Return (X, Y) of the center of cell containing provided text 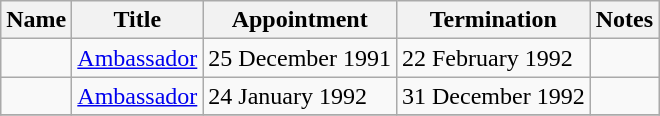
Appointment (300, 20)
Title (138, 20)
25 December 1991 (300, 58)
Termination (493, 20)
22 February 1992 (493, 58)
Name (36, 20)
24 January 1992 (300, 96)
Notes (624, 20)
31 December 1992 (493, 96)
